Determine the (X, Y) coordinate at the center of the cell enclosing the given text.  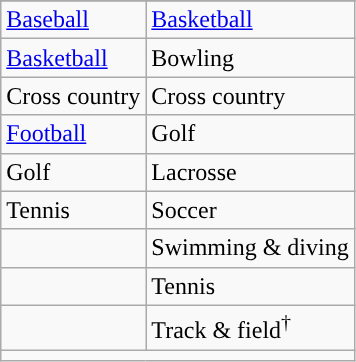
Bowling (250, 58)
Baseball (74, 20)
Football (74, 134)
Lacrosse (250, 172)
Soccer (250, 210)
Swimming & diving (250, 248)
Track & field† (250, 328)
